Pinpoint the cell where the given text exists, returning its [X, Y] midpoint coordinate. 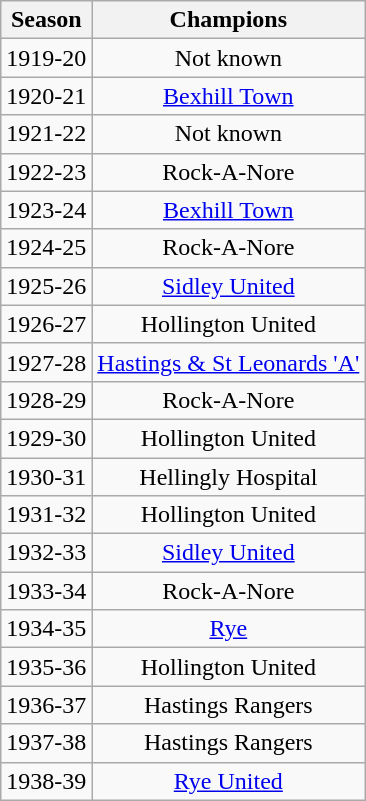
Rye United [228, 781]
1930-31 [46, 477]
1924-25 [46, 248]
1925-26 [46, 286]
1935-36 [46, 667]
1926-27 [46, 324]
1921-22 [46, 134]
1931-32 [46, 515]
1920-21 [46, 96]
Season [46, 20]
1933-34 [46, 591]
1938-39 [46, 781]
1934-35 [46, 629]
Champions [228, 20]
1928-29 [46, 400]
1932-33 [46, 553]
1919-20 [46, 58]
1927-28 [46, 362]
Hastings & St Leonards 'A' [228, 362]
Hellingly Hospital [228, 477]
1937-38 [46, 743]
Rye [228, 629]
1922-23 [46, 172]
1929-30 [46, 438]
1923-24 [46, 210]
1936-37 [46, 705]
